Pinpoint the cell where the given text exists, returning its [X, Y] midpoint coordinate. 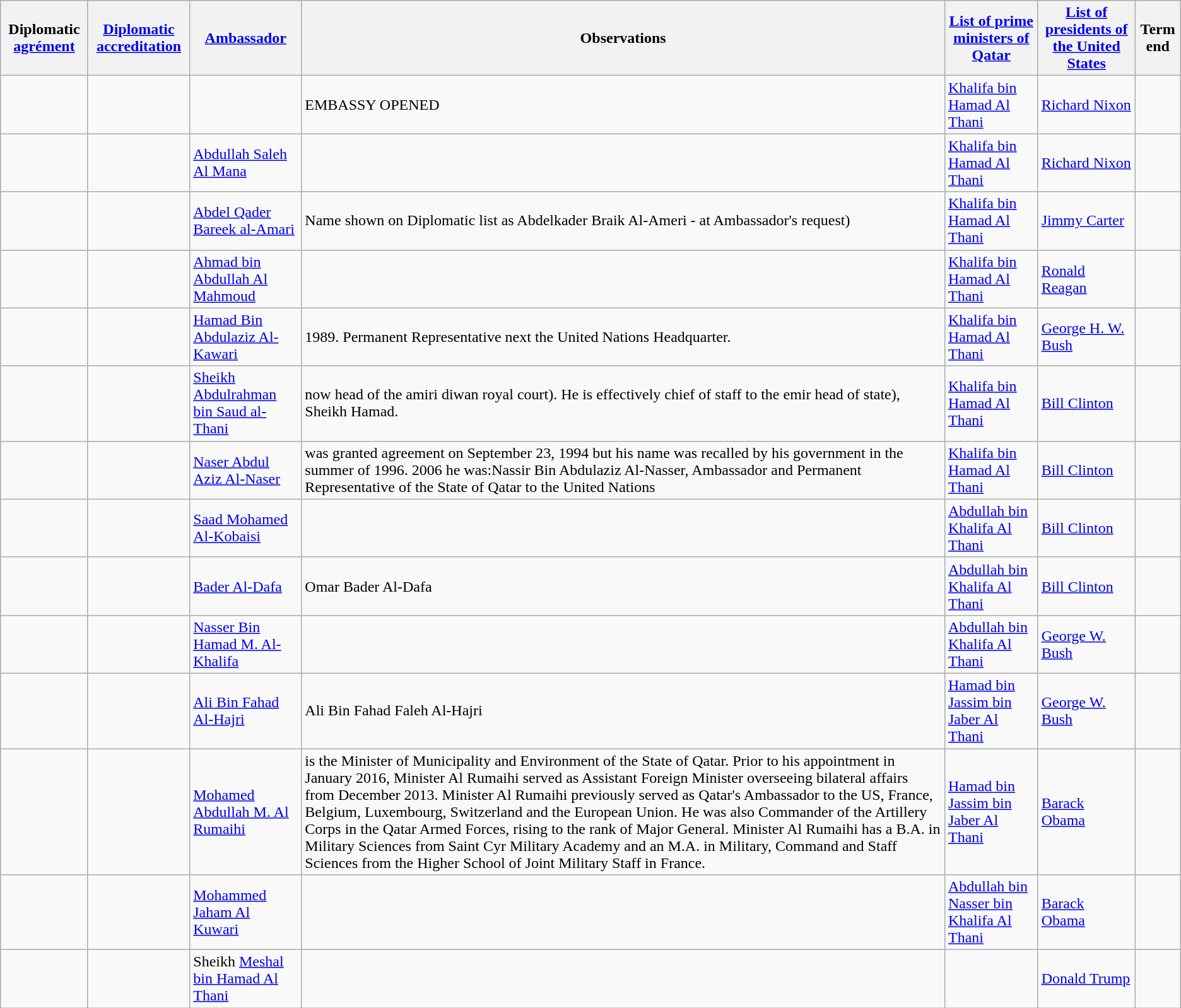
Sheikh Abdulrahman bin Saud al-Thani [246, 404]
List of presidents of the United States [1086, 38]
Mohamed Abdullah M. Al Rumaihi [246, 811]
Diplomatic agrément [44, 38]
Nasser Bin Hamad M. Al-Khalifa [246, 644]
Abdullah bin Nasser bin Khalifa Al Thani [991, 912]
Ambassador [246, 38]
Donald Trump [1086, 979]
Hamad Bin Abdulaziz Al-Kawari [246, 337]
Mohammed Jaham Al Kuwari [246, 912]
Abdullah Saleh Al Mana [246, 163]
Observations [623, 38]
Omar Bader Al-Dafa [623, 586]
Ali Bin Fahad Al-Hajri [246, 710]
Diplomatic accreditation [139, 38]
EMBASSY OPENED [623, 105]
Ali Bin Fahad Faleh Al-Hajri [623, 710]
Name shown on Diplomatic list as Abdelkader Braik Al-Ameri - at Ambassador's request) [623, 221]
Term end [1158, 38]
Saad Mohamed Al-Kobaisi [246, 528]
Ahmad bin Abdullah Al Mahmoud [246, 279]
Naser Abdul Aziz Al-Naser [246, 470]
Jimmy Carter [1086, 221]
George H. W. Bush [1086, 337]
Sheikh Meshal bin Hamad Al Thani [246, 979]
Ronald Reagan [1086, 279]
1989. Permanent Representative next the United Nations Headquarter. [623, 337]
Abdel Qader Bareek al-Amari [246, 221]
Bader Al-Dafa [246, 586]
now head of the amiri diwan royal court). He is effectively chief of staff to the emir head of state), Sheikh Hamad. [623, 404]
List of prime ministers of Qatar [991, 38]
